Detect which cell encompasses the target text, then output its (X, Y) center coordinate. 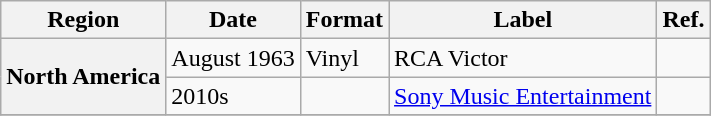
August 1963 (233, 58)
Sony Music Entertainment (523, 96)
Vinyl (344, 58)
Label (523, 20)
Region (84, 20)
North America (84, 77)
Ref. (684, 20)
2010s (233, 96)
RCA Victor (523, 58)
Date (233, 20)
Format (344, 20)
